Provide the (X, Y) coordinate of the cell's center where the given text is located.  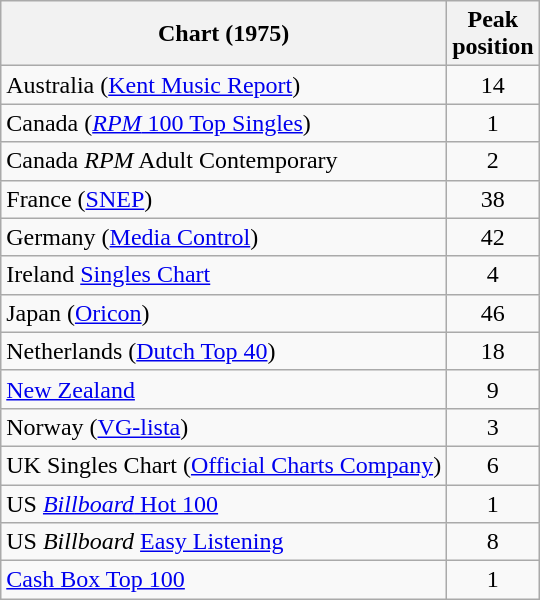
38 (493, 199)
Canada RPM Adult Contemporary (224, 161)
Peakposition (493, 34)
46 (493, 313)
14 (493, 85)
9 (493, 389)
New Zealand (224, 389)
8 (493, 542)
6 (493, 465)
Ireland Singles Chart (224, 275)
UK Singles Chart (Official Charts Company) (224, 465)
Netherlands (Dutch Top 40) (224, 351)
France (SNEP) (224, 199)
Australia (Kent Music Report) (224, 85)
2 (493, 161)
US Billboard Hot 100 (224, 503)
US Billboard Easy Listening (224, 542)
42 (493, 237)
18 (493, 351)
Cash Box Top 100 (224, 580)
Chart (1975) (224, 34)
Germany (Media Control) (224, 237)
Canada (RPM 100 Top Singles) (224, 123)
Norway (VG-lista) (224, 427)
Japan (Oricon) (224, 313)
3 (493, 427)
4 (493, 275)
